From the cell containing the given text, extract its center point as [X, Y] coordinate. 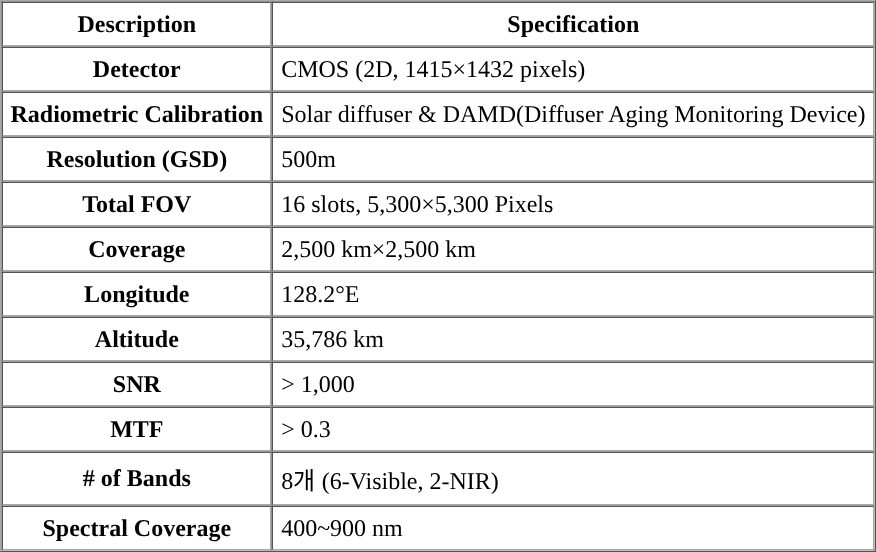
Longitude [138, 294]
Radiometric Calibration [138, 114]
Spectral Coverage [138, 528]
500m [573, 158]
# of Bands [138, 479]
Specification [573, 24]
Altitude [138, 338]
16 slots, 5,300×5,300 Pixels [573, 204]
Description [138, 24]
CMOS (2D, 1415×1432 pixels) [573, 68]
128.2°E [573, 294]
SNR [138, 384]
8개 (6-Visible, 2-NIR) [573, 479]
Solar diffuser & DAMD(Diffuser Aging Monitoring Device) [573, 114]
Total FOV [138, 204]
> 0.3 [573, 428]
2,500 km×2,500 km [573, 248]
Coverage [138, 248]
> 1,000 [573, 384]
400~900 nm [573, 528]
Detector [138, 68]
Resolution (GSD) [138, 158]
35,786 km [573, 338]
MTF [138, 428]
